Determine the (x, y) coordinate at the center of the cell enclosing the given text.  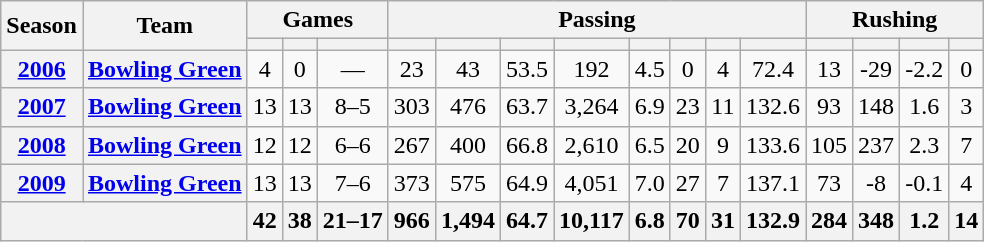
7–6 (352, 183)
2,610 (592, 145)
348 (876, 221)
20 (688, 145)
63.7 (526, 107)
8–5 (352, 107)
-29 (876, 69)
9 (722, 145)
373 (412, 183)
93 (830, 107)
6.8 (650, 221)
1.2 (924, 221)
4.5 (650, 69)
2009 (42, 183)
31 (722, 221)
192 (592, 69)
43 (468, 69)
73 (830, 183)
-8 (876, 183)
53.5 (526, 69)
137.1 (772, 183)
70 (688, 221)
575 (468, 183)
6.5 (650, 145)
267 (412, 145)
6.9 (650, 107)
2007 (42, 107)
2.3 (924, 145)
105 (830, 145)
400 (468, 145)
476 (468, 107)
132.9 (772, 221)
27 (688, 183)
64.9 (526, 183)
Passing (596, 20)
303 (412, 107)
Rushing (895, 20)
3 (966, 107)
1.6 (924, 107)
2008 (42, 145)
Team (164, 26)
966 (412, 221)
237 (876, 145)
10,117 (592, 221)
4,051 (592, 183)
Season (42, 26)
11 (722, 107)
38 (300, 221)
21–17 (352, 221)
66.8 (526, 145)
42 (264, 221)
133.6 (772, 145)
148 (876, 107)
132.6 (772, 107)
-2.2 (924, 69)
1,494 (468, 221)
— (352, 69)
14 (966, 221)
6–6 (352, 145)
72.4 (772, 69)
64.7 (526, 221)
7.0 (650, 183)
284 (830, 221)
-0.1 (924, 183)
Games (318, 20)
3,264 (592, 107)
2006 (42, 69)
